For the text-containing cell, return its midpoint in (x, y) coordinate format. 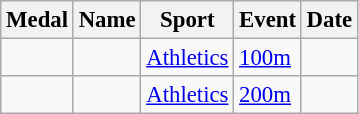
100m (268, 58)
Name (107, 20)
200m (268, 95)
Date (329, 20)
Medal (38, 20)
Sport (188, 20)
Event (268, 20)
